Return [X, Y] of the center of cell containing provided text 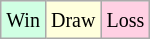
Loss [126, 20]
Win [24, 20]
Draw [72, 20]
